Return the [x, y] coordinate for the center point of the cell that contains the specified text.  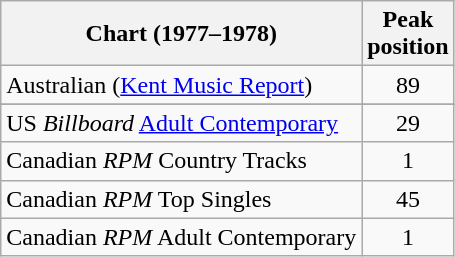
Canadian RPM Country Tracks [182, 161]
Peakposition [408, 34]
29 [408, 123]
Canadian RPM Top Singles [182, 199]
45 [408, 199]
89 [408, 85]
US Billboard Adult Contemporary [182, 123]
Canadian RPM Adult Contemporary [182, 237]
Australian (Kent Music Report) [182, 85]
Chart (1977–1978) [182, 34]
